Identify which cell holds the provided text, then report its (X, Y) central coordinate. 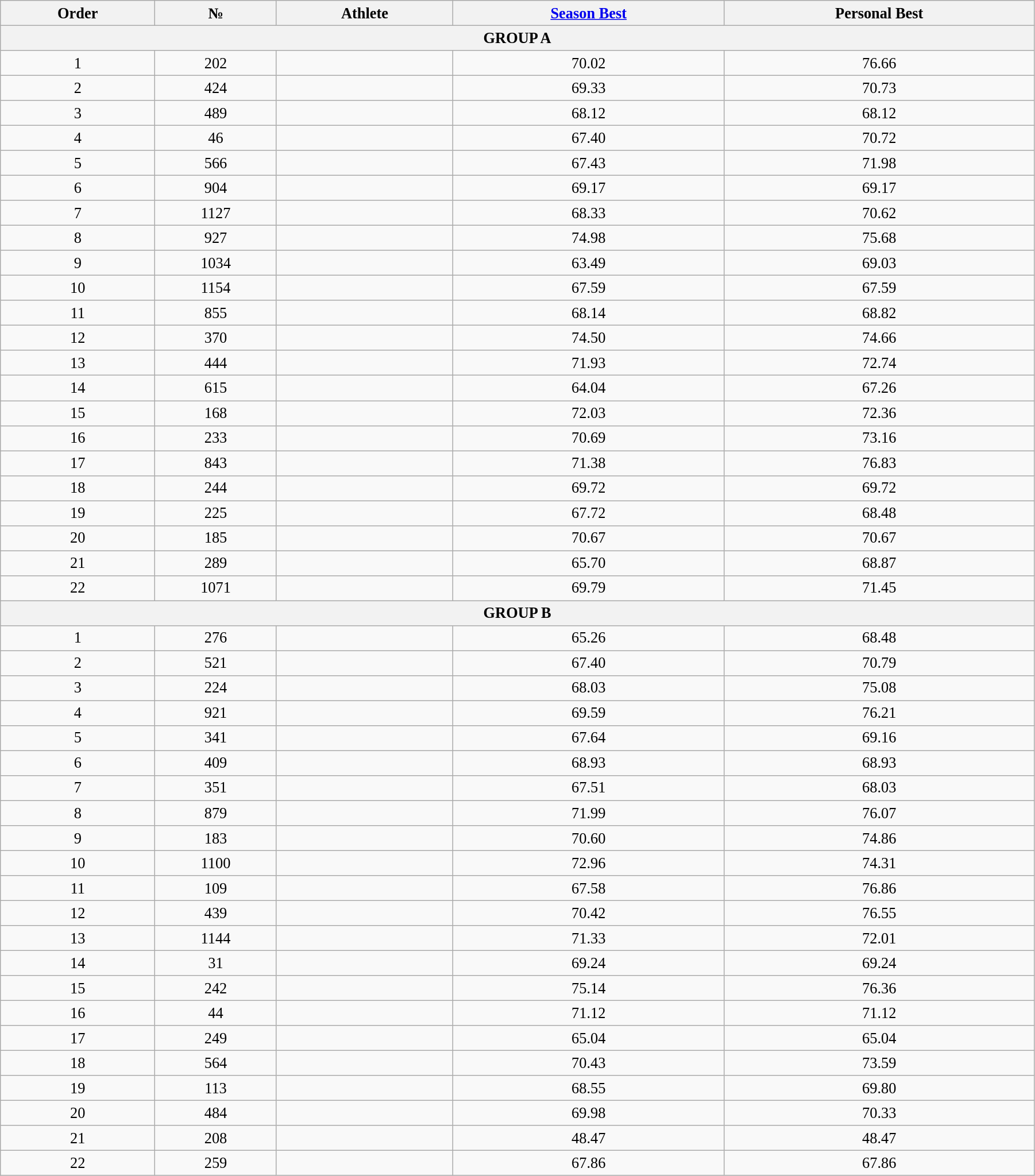
259 (216, 1163)
843 (216, 463)
74.31 (879, 863)
1144 (216, 938)
65.70 (589, 563)
70.33 (879, 1113)
1100 (216, 863)
113 (216, 1088)
73.16 (879, 438)
71.93 (589, 363)
72.01 (879, 938)
67.51 (589, 788)
67.64 (589, 738)
242 (216, 988)
76.21 (879, 713)
69.33 (589, 88)
921 (216, 713)
67.72 (589, 513)
76.07 (879, 813)
615 (216, 388)
409 (216, 763)
Personal Best (879, 13)
70.79 (879, 663)
71.99 (589, 813)
69.03 (879, 263)
64.04 (589, 388)
69.98 (589, 1113)
70.72 (879, 138)
Athlete (364, 13)
74.66 (879, 338)
233 (216, 438)
71.38 (589, 463)
68.55 (589, 1088)
1071 (216, 588)
70.60 (589, 838)
202 (216, 63)
224 (216, 688)
564 (216, 1063)
70.69 (589, 438)
444 (216, 363)
168 (216, 413)
489 (216, 113)
484 (216, 1113)
70.43 (589, 1063)
69.59 (589, 713)
74.98 (589, 238)
63.49 (589, 263)
74.50 (589, 338)
65.26 (589, 638)
69.16 (879, 738)
71.33 (589, 938)
GROUP B (517, 613)
72.96 (589, 863)
879 (216, 813)
76.55 (879, 913)
424 (216, 88)
70.62 (879, 213)
68.87 (879, 563)
67.58 (589, 888)
521 (216, 663)
Order (78, 13)
75.08 (879, 688)
855 (216, 313)
31 (216, 963)
44 (216, 1013)
74.86 (879, 838)
289 (216, 563)
76.83 (879, 463)
69.80 (879, 1088)
69.79 (589, 588)
244 (216, 488)
183 (216, 838)
46 (216, 138)
71.98 (879, 163)
76.86 (879, 888)
370 (216, 338)
185 (216, 538)
70.42 (589, 913)
70.02 (589, 63)
1154 (216, 288)
GROUP A (517, 38)
208 (216, 1138)
70.73 (879, 88)
72.36 (879, 413)
76.36 (879, 988)
1127 (216, 213)
67.26 (879, 388)
75.14 (589, 988)
341 (216, 738)
72.74 (879, 363)
71.45 (879, 588)
Season Best (589, 13)
68.14 (589, 313)
109 (216, 888)
72.03 (589, 413)
68.82 (879, 313)
904 (216, 188)
927 (216, 238)
67.43 (589, 163)
351 (216, 788)
68.33 (589, 213)
276 (216, 638)
73.59 (879, 1063)
439 (216, 913)
1034 (216, 263)
566 (216, 163)
№ (216, 13)
75.68 (879, 238)
225 (216, 513)
249 (216, 1038)
76.66 (879, 63)
